Locate the cell with the specified text and output its [x, y] center coordinate. 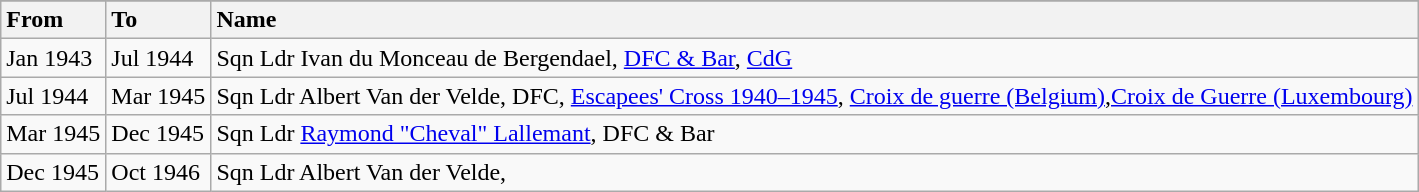
Jan 1943 [54, 58]
Sqn Ldr Albert Van der Velde, DFC, Escapees' Cross 1940–1945, Croix de guerre (Belgium),Croix de Guerre (Luxembourg) [814, 96]
Sqn Ldr Ivan du Monceau de Bergendael, DFC & Bar, CdG [814, 58]
Sqn Ldr Raymond "Cheval" Lallemant, DFC & Bar [814, 134]
From [54, 20]
Sqn Ldr Albert Van der Velde, [814, 172]
Name [814, 20]
To [158, 20]
Oct 1946 [158, 172]
